Return the [x, y] coordinate for the center point of the cell that contains the specified text.  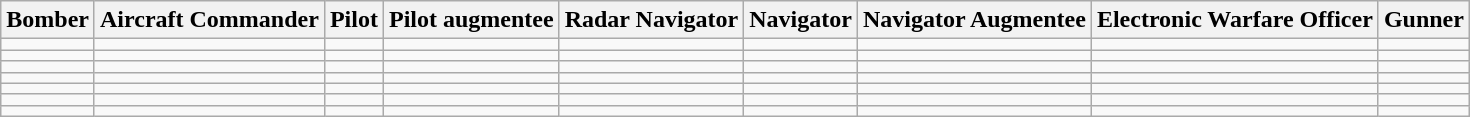
Pilot [354, 20]
Pilot augmentee [471, 20]
Bomber [48, 20]
Navigator Augmentee [974, 20]
Navigator [801, 20]
Radar Navigator [652, 20]
Electronic Warfare Officer [1234, 20]
Gunner [1424, 20]
Aircraft Commander [209, 20]
